Output the [X, Y] coordinate of the center of the cell containing the given text.  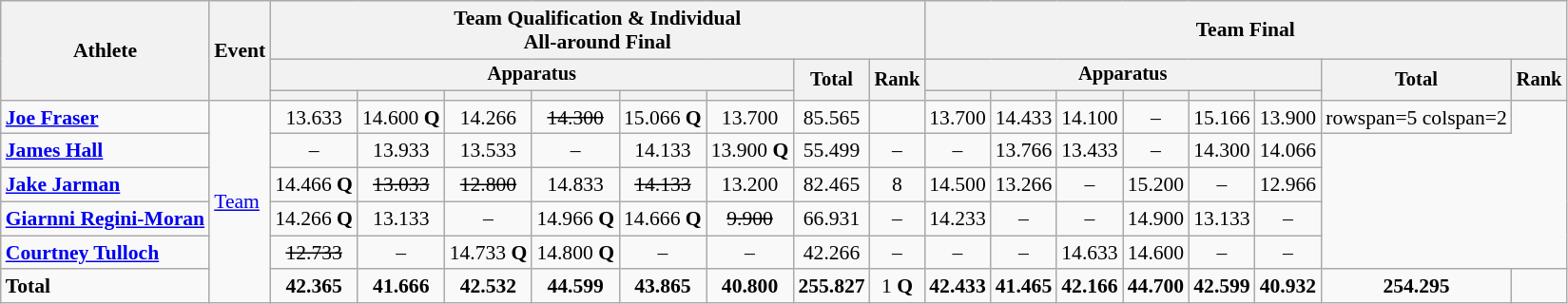
14.900 [1156, 219]
13.200 [750, 185]
14.233 [957, 219]
Team Final [1246, 30]
James Hall [105, 151]
12.800 [489, 185]
15.066 Q [663, 118]
12.966 [1287, 185]
Team Qualification & IndividualAll-around Final [597, 30]
13.900 Q [750, 151]
42.365 [314, 287]
43.865 [663, 287]
42.599 [1221, 287]
15.166 [1221, 118]
41.465 [1023, 287]
13.433 [1090, 151]
40.800 [750, 287]
13.766 [1023, 151]
55.499 [831, 151]
13.533 [489, 151]
14.600 [1156, 253]
82.465 [831, 185]
13.933 [401, 151]
44.700 [1156, 287]
Athlete [105, 51]
41.666 [401, 287]
14.466 Q [314, 185]
42.532 [489, 287]
13.900 [1287, 118]
14.266 [489, 118]
254.295 [1417, 287]
14.733 Q [489, 253]
14.500 [957, 185]
Jake Jarman [105, 185]
66.931 [831, 219]
85.565 [831, 118]
40.932 [1287, 287]
14.666 Q [663, 219]
14.833 [575, 185]
Courtney Tulloch [105, 253]
14.266 Q [314, 219]
255.827 [831, 287]
14.800 Q [575, 253]
15.200 [1156, 185]
14.433 [1023, 118]
42.166 [1090, 287]
44.599 [575, 287]
Team [240, 202]
9.900 [750, 219]
13.033 [401, 185]
Giarnni Regini-Moran [105, 219]
Event [240, 51]
rowspan=5 colspan=2 [1417, 118]
14.100 [1090, 118]
14.966 Q [575, 219]
12.733 [314, 253]
42.433 [957, 287]
8 [898, 185]
1 Q [898, 287]
13.633 [314, 118]
14.066 [1287, 151]
Joe Fraser [105, 118]
42.266 [831, 253]
14.633 [1090, 253]
13.266 [1023, 185]
14.600 Q [401, 118]
